Scan for the cell matching the given text and deliver its [x, y] coordinate at center. 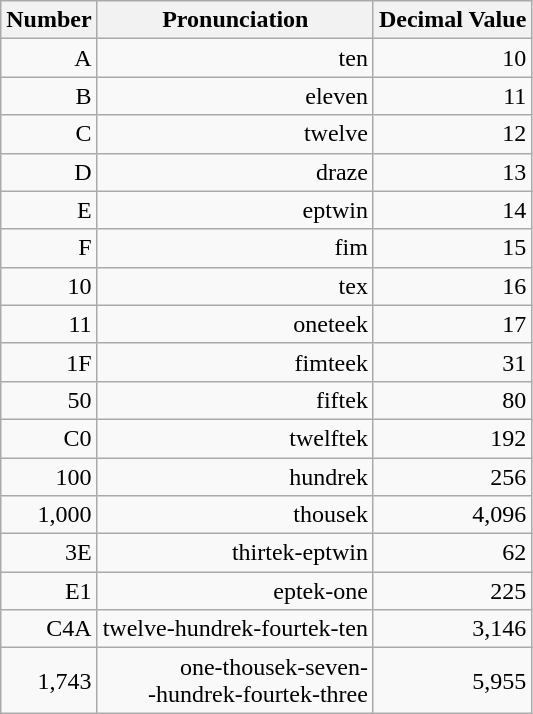
1F [49, 362]
C [49, 134]
Number [49, 20]
hundrek [235, 477]
15 [452, 248]
13 [452, 172]
twelftek [235, 438]
C4A [49, 629]
A [49, 58]
B [49, 96]
4,096 [452, 515]
225 [452, 591]
thirtek-eptwin [235, 553]
3E [49, 553]
oneteek [235, 324]
1,000 [49, 515]
fiftek [235, 400]
eleven [235, 96]
192 [452, 438]
fimteek [235, 362]
D [49, 172]
eptwin [235, 210]
16 [452, 286]
14 [452, 210]
eptek-one [235, 591]
E [49, 210]
one-thousek-seven--hundrek-fourtek-three [235, 680]
31 [452, 362]
12 [452, 134]
fim [235, 248]
C0 [49, 438]
ten [235, 58]
draze [235, 172]
17 [452, 324]
80 [452, 400]
100 [49, 477]
62 [452, 553]
50 [49, 400]
F [49, 248]
Pronunciation [235, 20]
Decimal Value [452, 20]
E1 [49, 591]
1,743 [49, 680]
5,955 [452, 680]
twelve-hundrek-fourtek-ten [235, 629]
tex [235, 286]
3,146 [452, 629]
twelve [235, 134]
thousek [235, 515]
256 [452, 477]
